Capture the cell that displays the provided text and extract its [x, y] central coordinate. 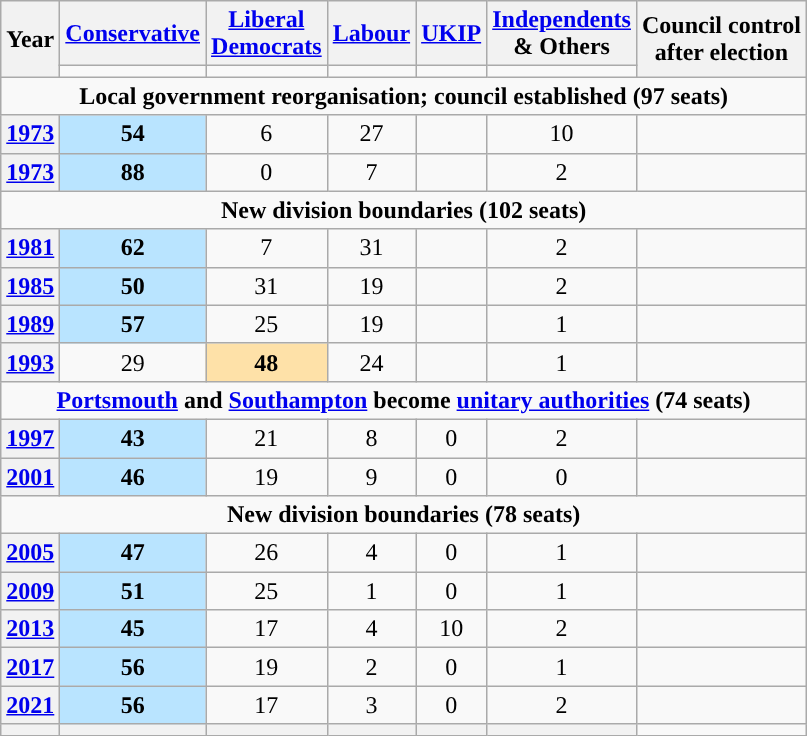
46 [133, 477]
43 [133, 438]
1985 [30, 286]
45 [133, 629]
Liberal Democrats [267, 34]
6 [267, 134]
2001 [30, 477]
Council controlafter election [721, 39]
1989 [30, 324]
21 [267, 438]
47 [133, 553]
57 [133, 324]
62 [133, 248]
Year [30, 39]
Local government reorganisation; council established (97 seats) [404, 96]
1993 [30, 362]
48 [267, 362]
1981 [30, 248]
29 [133, 362]
1997 [30, 438]
3 [371, 705]
Independents& Others [562, 34]
88 [133, 172]
Conservative [133, 34]
2009 [30, 591]
UKIP [452, 34]
24 [371, 362]
2017 [30, 667]
50 [133, 286]
8 [371, 438]
51 [133, 591]
2021 [30, 705]
27 [371, 134]
Portsmouth and Southampton become unitary authorities (74 seats) [404, 400]
New division boundaries (102 seats) [404, 210]
New division boundaries (78 seats) [404, 515]
2013 [30, 629]
2005 [30, 553]
9 [371, 477]
54 [133, 134]
Labour [371, 34]
26 [267, 553]
